Find where the given text appears and provide that cell's center as (X, Y) coordinate. 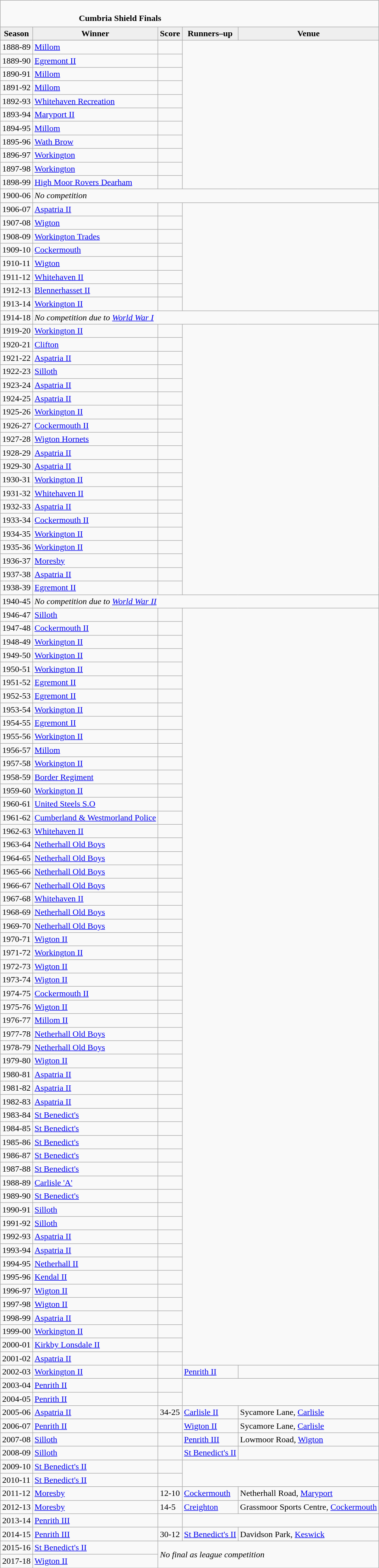
1996-97 (16, 1291)
1893-94 (16, 115)
1971-72 (16, 953)
Kendal II (95, 1277)
Border Regiment (95, 777)
2001-02 (16, 1358)
2006-07 (16, 1426)
Lowmoor Road, Wigton (308, 1439)
1977-78 (16, 1034)
1898-99 (16, 182)
Score (170, 33)
1974-75 (16, 993)
1995-96 (16, 1277)
1896-97 (16, 155)
1921-22 (16, 358)
1911-12 (16, 277)
1960-61 (16, 804)
1952-53 (16, 696)
1907-08 (16, 223)
1930-31 (16, 479)
1931-32 (16, 493)
2015-16 (16, 1547)
Venue (308, 33)
1888-89 (16, 47)
1987-88 (16, 1169)
2005-06 (16, 1412)
Whitehaven Recreation (95, 101)
1984-85 (16, 1128)
1981-82 (16, 1088)
1895-96 (16, 142)
1900-06 (16, 196)
1985-86 (16, 1142)
2004-05 (16, 1399)
1961-62 (16, 818)
1979-80 (16, 1061)
1966-67 (16, 885)
1990-91 (16, 1210)
1980-81 (16, 1074)
1991-92 (16, 1223)
1925-26 (16, 412)
12-10 (170, 1493)
2017-18 (16, 1561)
Cumberland & Westmorland Police (95, 818)
2013-14 (16, 1520)
Grassmoor Sports Centre, Cockermouth (308, 1507)
1955-56 (16, 737)
1968-69 (16, 912)
Netherhall II (95, 1264)
1913-14 (16, 304)
2003-04 (16, 1385)
No competition due to World War I (206, 318)
1919-20 (16, 331)
1933-34 (16, 520)
1999-00 (16, 1331)
Workington Trades (95, 236)
1906-07 (16, 209)
1890-91 (16, 74)
1975-76 (16, 1007)
2000-01 (16, 1345)
1970-71 (16, 939)
No final as league competition (268, 1554)
1988-89 (16, 1183)
1891-92 (16, 88)
2008-09 (16, 1453)
1959-60 (16, 791)
2010-11 (16, 1480)
1922-23 (16, 371)
1954-55 (16, 723)
1927-28 (16, 439)
No competition (206, 196)
Millom II (95, 1020)
No competition due to World War II (206, 601)
1998-99 (16, 1318)
1983-84 (16, 1115)
1976-77 (16, 1020)
High Moor Rovers Dearham (95, 182)
Carlisle II (210, 1412)
2014-15 (16, 1534)
1936-37 (16, 561)
1967-68 (16, 899)
1910-11 (16, 263)
1964-65 (16, 858)
1965-66 (16, 872)
1989-90 (16, 1196)
1920-21 (16, 344)
1908-09 (16, 236)
1972-73 (16, 966)
1935-36 (16, 547)
1940-45 (16, 601)
2002-03 (16, 1372)
1982-83 (16, 1101)
1948-49 (16, 642)
1938-39 (16, 588)
1997-98 (16, 1304)
Wigton Hornets (95, 439)
Season (16, 33)
1892-93 (16, 101)
1953-54 (16, 709)
1937-38 (16, 574)
1909-10 (16, 250)
1929-30 (16, 466)
Wath Brow (95, 142)
1947-48 (16, 628)
1932-33 (16, 507)
1934-35 (16, 534)
1914-18 (16, 318)
2007-08 (16, 1439)
Carlisle 'A' (95, 1183)
1978-79 (16, 1047)
1897-98 (16, 169)
2009-10 (16, 1466)
1951-52 (16, 682)
34-25 (170, 1412)
1993-94 (16, 1250)
1958-59 (16, 777)
2011-12 (16, 1493)
Maryport II (95, 115)
14-5 (170, 1507)
1962-63 (16, 831)
1973-74 (16, 980)
1926-27 (16, 425)
1928-29 (16, 452)
Winner (95, 33)
1894-95 (16, 128)
1986-87 (16, 1156)
Blennerhasset II (95, 291)
Clifton (95, 344)
30-12 (170, 1534)
1946-47 (16, 615)
1912-13 (16, 291)
1957-58 (16, 764)
1950-51 (16, 669)
1889-90 (16, 61)
United Steels S.O (95, 804)
1969-70 (16, 926)
Kirkby Lonsdale II (95, 1345)
2012-13 (16, 1507)
1949-50 (16, 655)
1992-93 (16, 1237)
Runners–up (210, 33)
1924-25 (16, 398)
1963-64 (16, 845)
1994-95 (16, 1264)
Davidson Park, Keswick (308, 1534)
1923-24 (16, 385)
Netherhall Road, Maryport (308, 1493)
Creighton (210, 1507)
1956-57 (16, 750)
